Output the [x, y] coordinate of the center of the cell containing the given text.  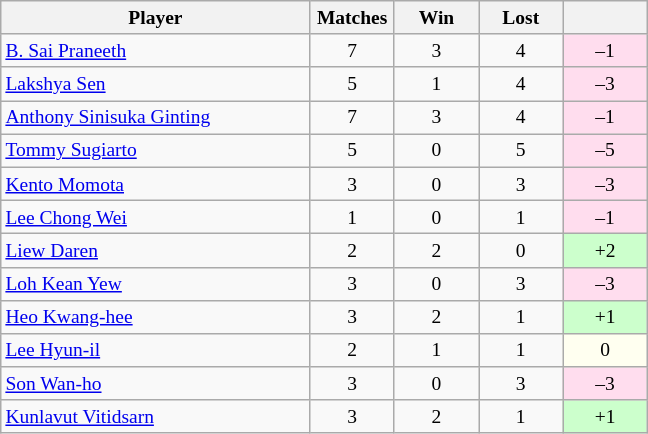
Lee Chong Wei [156, 216]
Player [156, 18]
–5 [605, 150]
Anthony Sinisuka Ginting [156, 118]
Lee Hyun-il [156, 350]
Lost [521, 18]
Heo Kwang-hee [156, 316]
B. Sai Praneeth [156, 50]
Kento Momota [156, 184]
Lakshya Sen [156, 84]
Loh Kean Yew [156, 284]
Tommy Sugiarto [156, 150]
Kunlavut Vitidsarn [156, 416]
Son Wan-ho [156, 384]
Matches [352, 18]
Liew Daren [156, 250]
+2 [605, 250]
Win [436, 18]
